For the text-containing cell, return its midpoint in (x, y) coordinate format. 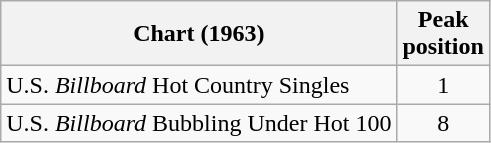
U.S. Billboard Bubbling Under Hot 100 (199, 123)
Chart (1963) (199, 34)
Peakposition (443, 34)
U.S. Billboard Hot Country Singles (199, 85)
1 (443, 85)
8 (443, 123)
